From the cell containing the given text, extract its center point as [x, y] coordinate. 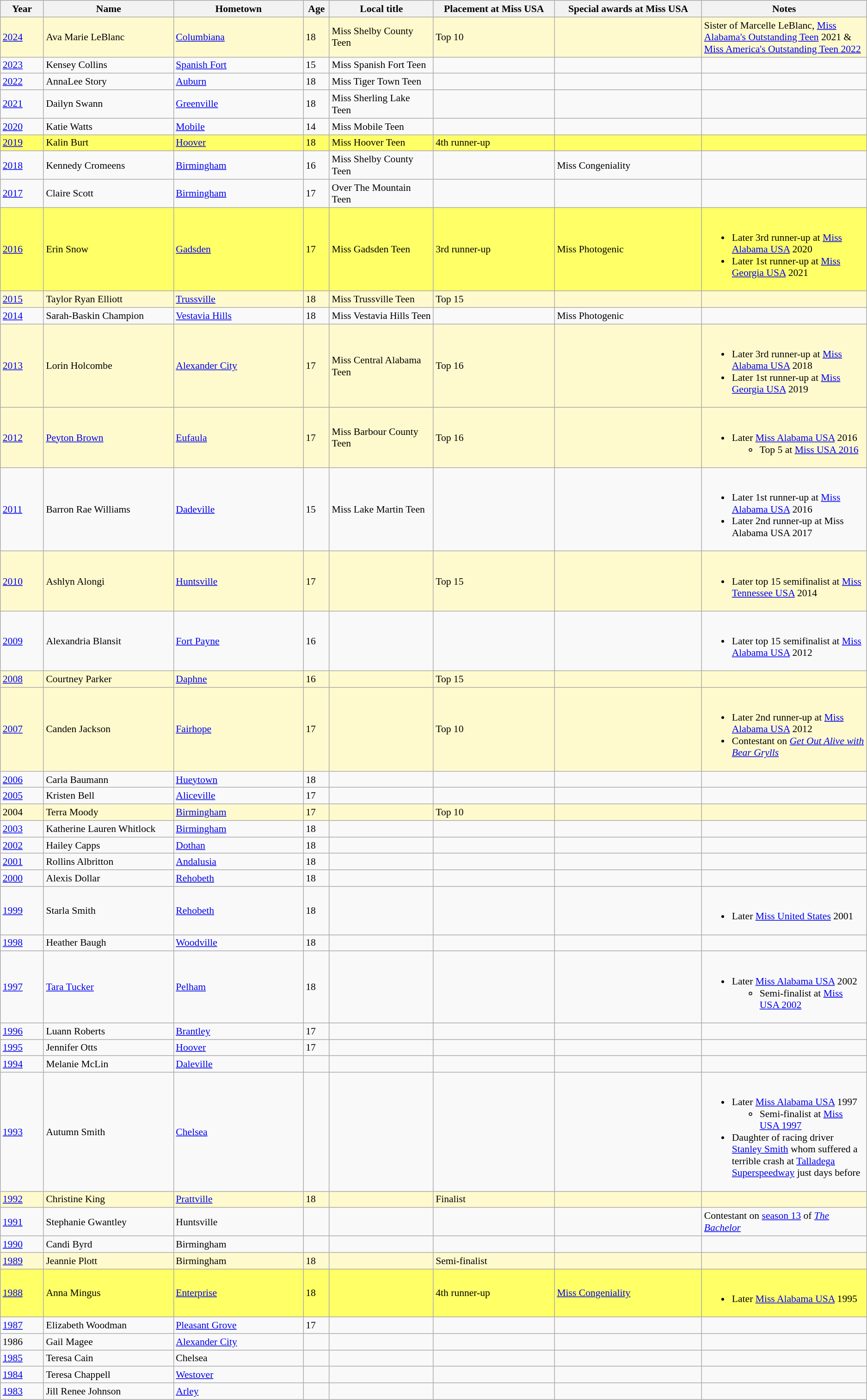
2008 [22, 679]
Miss Central Alabama Teen [381, 366]
Carla Baumann [108, 780]
Brantley [239, 1031]
1988 [22, 1293]
Miss Lake Martin Teen [381, 509]
Gail Magee [108, 1342]
Andalusia [239, 862]
Erin Snow [108, 250]
Later top 15 semifinalist at Miss Alabama USA 2012 [784, 641]
Tara Tucker [108, 987]
Taylor Ryan Elliott [108, 300]
Katie Watts [108, 127]
2007 [22, 729]
1995 [22, 1048]
Jennifer Otts [108, 1048]
Jill Renee Johnson [108, 1391]
2014 [22, 316]
Aliceville [239, 796]
2016 [22, 250]
Miss Hoover Teen [381, 143]
Age [316, 9]
Prattville [239, 1199]
Jeannie Plott [108, 1261]
1998 [22, 943]
1991 [22, 1222]
Dadeville [239, 509]
2000 [22, 878]
Dothan [239, 845]
2020 [22, 127]
Autumn Smith [108, 1131]
2009 [22, 641]
Spanish Fort [239, 65]
Woodville [239, 943]
Christine King [108, 1199]
Later 2nd runner-up at Miss Alabama USA 2012Contestant on Get Out Alive with Bear Grylls [784, 729]
Over The Mountain Teen [381, 193]
Teresa Chappell [108, 1375]
Ava Marie LeBlanc [108, 37]
1989 [22, 1261]
Lorin Holcombe [108, 366]
Heather Baugh [108, 943]
2003 [22, 829]
Name [108, 9]
2006 [22, 780]
Greenville [239, 104]
Canden Jackson [108, 729]
Ashlyn Alongi [108, 581]
2021 [22, 104]
Claire Scott [108, 193]
2004 [22, 813]
Vestavia Hills [239, 316]
2002 [22, 845]
Later 3rd runner-up at Miss Alabama USA 2020Later 1st runner-up at Miss Georgia USA 2021 [784, 250]
Finalist [494, 1199]
Sarah-Baskin Champion [108, 316]
Peyton Brown [108, 438]
Later Miss Alabama USA 2002Semi-finalist at Miss USA 2002 [784, 987]
2012 [22, 438]
1986 [22, 1342]
Pelham [239, 987]
Alexandria Blansit [108, 641]
2010 [22, 581]
Placement at Miss USA [494, 9]
Luann Roberts [108, 1031]
Hailey Capps [108, 845]
1983 [22, 1391]
Year [22, 9]
1985 [22, 1358]
2015 [22, 300]
Trussville [239, 300]
Notes [784, 9]
Miss Spanish Fort Teen [381, 65]
2024 [22, 37]
Starla Smith [108, 911]
Miss Sherling Lake Teen [381, 104]
Sister of Marcelle LeBlanc, Miss Alabama's Outstanding Teen 2021 & Miss America's Outstanding Teen 2022 [784, 37]
Fairhope [239, 729]
Alexis Dollar [108, 878]
Kennedy Cromeens [108, 165]
Pleasant Grove [239, 1326]
Later 3rd runner-up at Miss Alabama USA 2018Later 1st runner-up at Miss Georgia USA 2019 [784, 366]
1984 [22, 1375]
Contestant on season 13 of The Bachelor [784, 1222]
Later Miss Alabama USA 1995 [784, 1293]
2022 [22, 82]
2017 [22, 193]
Miss Trussville Teen [381, 300]
Miss Mobile Teen [381, 127]
Katherine Lauren Whitlock [108, 829]
Later Miss United States 2001 [784, 911]
Hueytown [239, 780]
Arley [239, 1391]
Later Miss Alabama USA 2016Top 5 at Miss USA 2016 [784, 438]
1994 [22, 1064]
1993 [22, 1131]
Columbiana [239, 37]
1996 [22, 1031]
Candi Byrd [108, 1244]
1987 [22, 1326]
Hometown [239, 9]
Auburn [239, 82]
Enterprise [239, 1293]
Rollins Albritton [108, 862]
Special awards at Miss USA [628, 9]
Semi-finalist [494, 1261]
Teresa Cain [108, 1358]
2011 [22, 509]
1997 [22, 987]
2023 [22, 65]
Fort Payne [239, 641]
Courtney Parker [108, 679]
Anna Mingus [108, 1293]
Kensey Collins [108, 65]
Later top 15 semifinalist at Miss Tennessee USA 2014 [784, 581]
1999 [22, 911]
Local title [381, 9]
Miss Barbour County Teen [381, 438]
Miss Tiger Town Teen [381, 82]
1992 [22, 1199]
2019 [22, 143]
Kristen Bell [108, 796]
2018 [22, 165]
2001 [22, 862]
Eufaula [239, 438]
Stephanie Gwantley [108, 1222]
Barron Rae Williams [108, 509]
Dailyn Swann [108, 104]
Daleville [239, 1064]
Gadsden [239, 250]
Kalin Burt [108, 143]
Later 1st runner-up at Miss Alabama USA 2016Later 2nd runner-up at Miss Alabama USA 2017 [784, 509]
3rd runner-up [494, 250]
Daphne [239, 679]
14 [316, 127]
Miss Gadsden Teen [381, 250]
AnnaLee Story [108, 82]
2005 [22, 796]
Westover [239, 1375]
1990 [22, 1244]
Miss Vestavia Hills Teen [381, 316]
Mobile [239, 127]
Melanie McLin [108, 1064]
Elizabeth Woodman [108, 1326]
Terra Moody [108, 813]
2013 [22, 366]
